Extract the (X, Y) coordinate from the center of the cell holding the provided text.  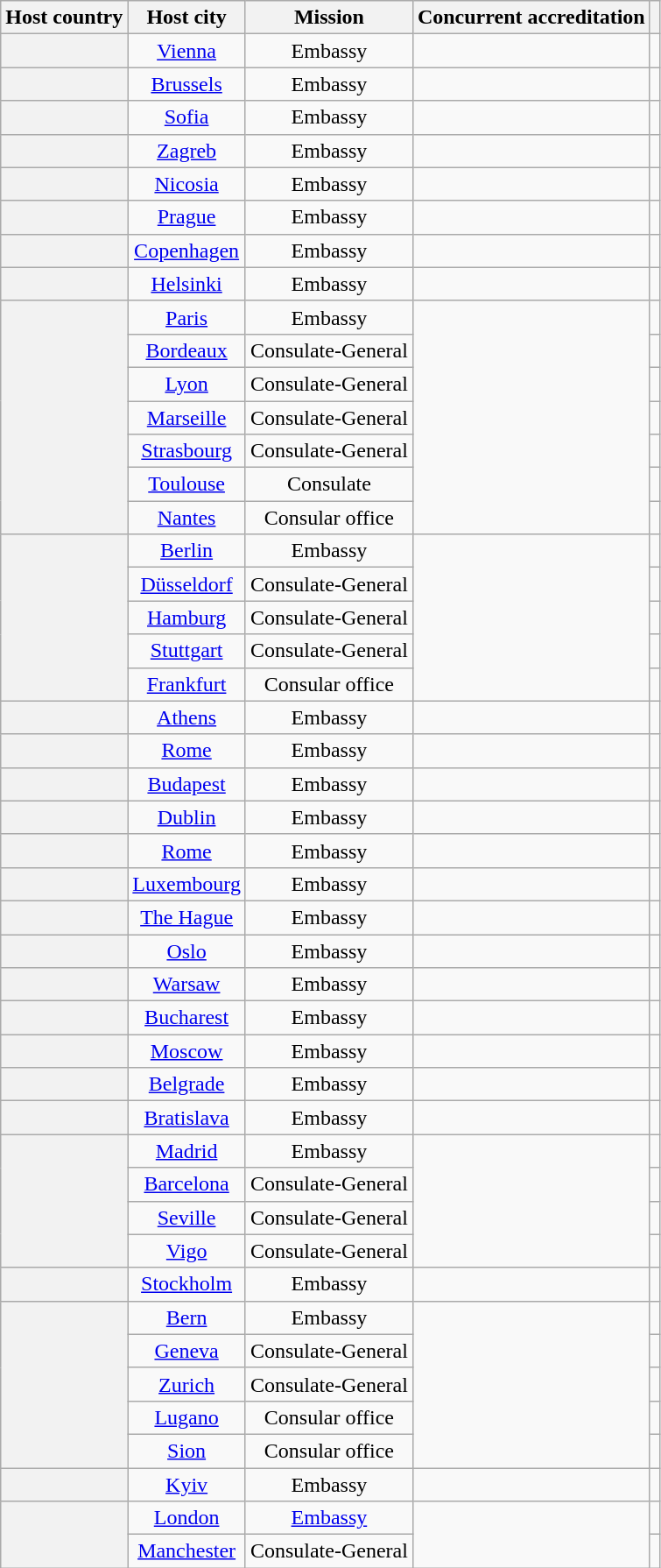
Bratislava (187, 1118)
Bucharest (187, 1018)
Mission (329, 18)
Nantes (187, 518)
Athens (187, 717)
Berlin (187, 551)
Seville (187, 1218)
Toulouse (187, 484)
Düsseldorf (187, 584)
Warsaw (187, 985)
Oslo (187, 950)
Luxembourg (187, 884)
Madrid (187, 1151)
Brussels (187, 84)
Zurich (187, 1384)
The Hague (187, 917)
Zagreb (187, 151)
Bern (187, 1317)
Bordeaux (187, 350)
Marseille (187, 418)
Prague (187, 217)
Vienna (187, 51)
Paris (187, 317)
Helsinki (187, 284)
Stuttgart (187, 651)
Lyon (187, 384)
Host city (187, 18)
Lugano (187, 1417)
Concurrent accreditation (531, 18)
Kyiv (187, 1485)
Belgrade (187, 1084)
Geneva (187, 1351)
Stockholm (187, 1284)
Barcelona (187, 1184)
Budapest (187, 784)
Consulate (329, 484)
Dublin (187, 817)
Frankfurt (187, 684)
Strasbourg (187, 451)
London (187, 1518)
Manchester (187, 1551)
Sofia (187, 117)
Host country (65, 18)
Vigo (187, 1251)
Nicosia (187, 184)
Hamburg (187, 618)
Copenhagen (187, 251)
Sion (187, 1451)
Moscow (187, 1051)
